Capture the cell that displays the provided text and extract its (X, Y) central coordinate. 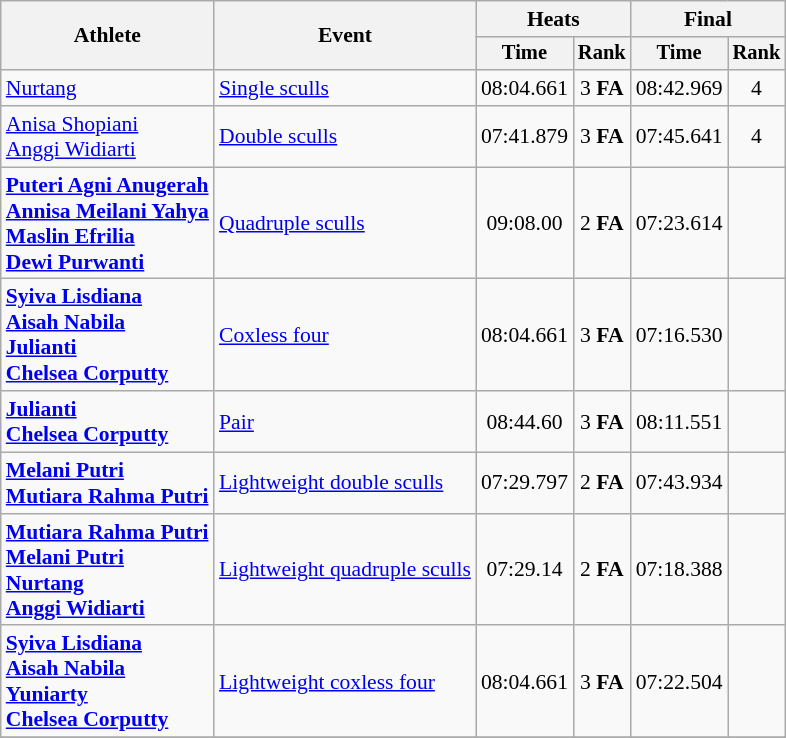
Lightweight double sculls (345, 484)
07:29.797 (524, 484)
JuliantiChelsea Corputty (108, 422)
07:41.879 (524, 136)
08:42.969 (680, 88)
Event (345, 36)
Lightweight coxless four (345, 682)
Single sculls (345, 88)
Lightweight quadruple sculls (345, 570)
07:29.14 (524, 570)
09:08.00 (524, 223)
07:43.934 (680, 484)
07:45.641 (680, 136)
08:11.551 (680, 422)
Anisa ShopianiAnggi Widiarti (108, 136)
08:44.60 (524, 422)
Nurtang (108, 88)
Athlete (108, 36)
07:23.614 (680, 223)
07:22.504 (680, 682)
Quadruple sculls (345, 223)
Final (708, 19)
Syiva LisdianaAisah NabilaYuniartyChelsea Corputty (108, 682)
Pair (345, 422)
Melani PutriMutiara Rahma Putri (108, 484)
Heats (554, 19)
07:16.530 (680, 335)
Syiva LisdianaAisah NabilaJuliantiChelsea Corputty (108, 335)
Coxless four (345, 335)
Double sculls (345, 136)
07:18.388 (680, 570)
Mutiara Rahma PutriMelani PutriNurtangAnggi Widiarti (108, 570)
Puteri Agni AnugerahAnnisa Meilani YahyaMaslin EfriliaDewi Purwanti (108, 223)
